Find where the given text appears and provide that cell's center as (x, y) coordinate. 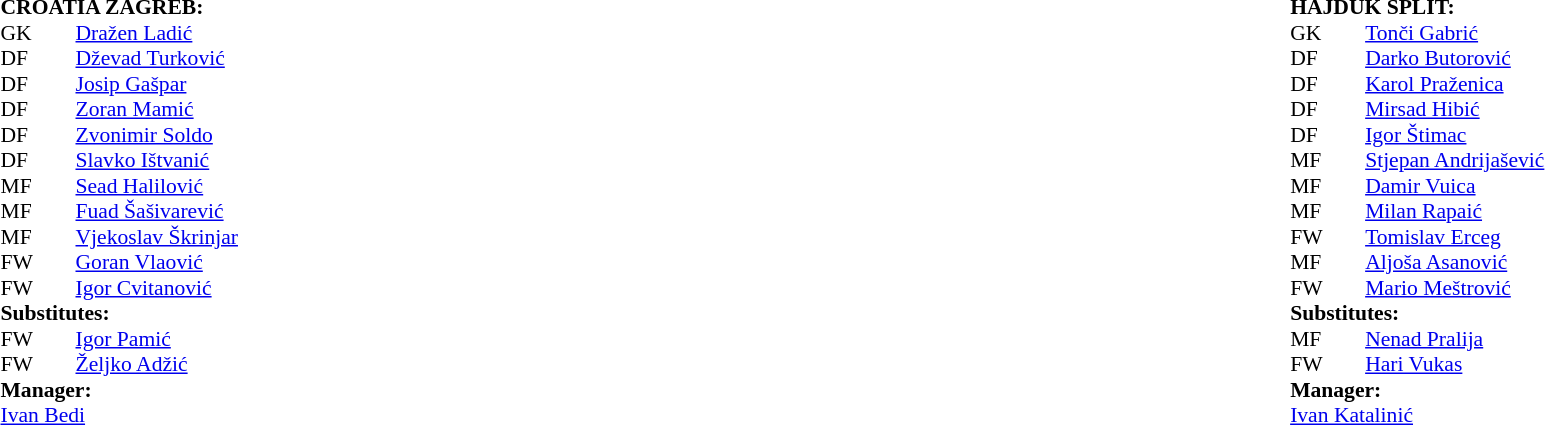
Sead Halilović (157, 186)
Mirsad Hibić (1454, 109)
Josip Gašpar (157, 84)
Mario Meštrović (1454, 288)
Zoran Mamić (157, 109)
Milan Rapaić (1454, 211)
Željko Adžić (157, 365)
Fuad Šašivarević (157, 211)
Tomislav Erceg (1454, 237)
Igor Cvitanović (157, 288)
Aljoša Asanović (1454, 263)
Karol Praženica (1454, 84)
Slavko Ištvanić (157, 161)
Nenad Pralija (1454, 339)
Igor Pamić (157, 339)
Hari Vukas (1454, 365)
Damir Vuica (1454, 186)
Tonči Gabrić (1454, 33)
Stjepan Andrijašević (1454, 161)
Vjekoslav Škrinjar (157, 237)
Dražen Ladić (157, 33)
Igor Štimac (1454, 135)
Goran Vlaović (157, 263)
Zvonimir Soldo (157, 135)
Dževad Turković (157, 59)
Darko Butorović (1454, 59)
